Return the [X, Y] coordinate for the center point of the cell that contains the specified text.  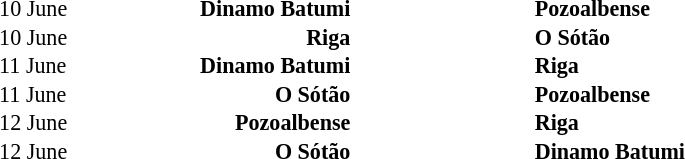
Pozoalbense [231, 123]
O Sótão [231, 94]
Riga [231, 38]
Dinamo Batumi [231, 66]
